Detect which cell encompasses the target text, then output its (X, Y) center coordinate. 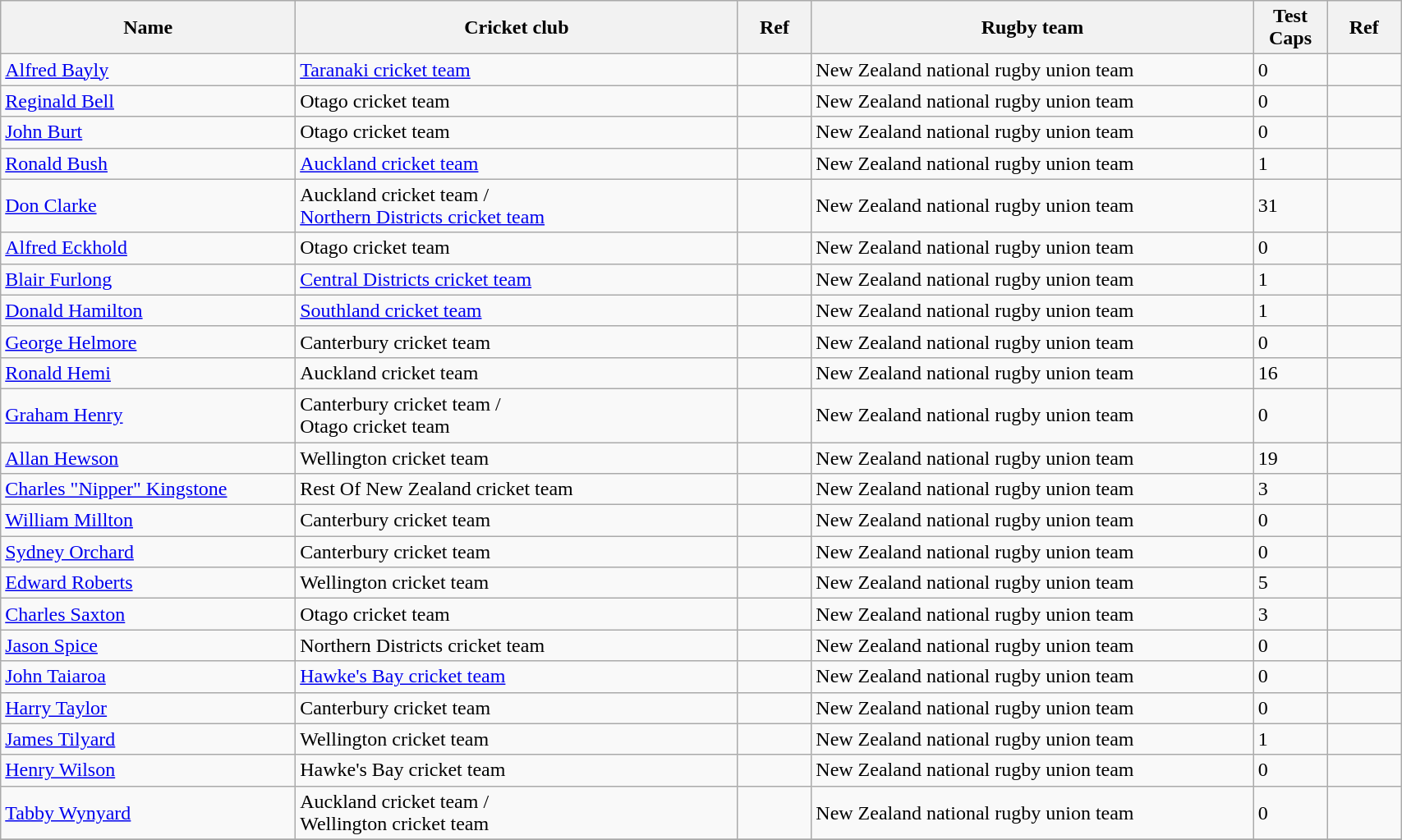
16 (1290, 373)
Donald Hamilton (148, 310)
Southland cricket team (517, 310)
5 (1290, 583)
Jason Spice (148, 645)
Reginald Bell (148, 101)
Auckland cricket team / Wellington cricket team (517, 813)
Allan Hewson (148, 457)
Test Caps (1290, 28)
Rest Of New Zealand cricket team (517, 489)
John Taiaroa (148, 677)
Graham Henry (148, 415)
Auckland cricket team / Northern Districts cricket team (517, 205)
Northern Districts cricket team (517, 645)
Central Districts cricket team (517, 279)
31 (1290, 205)
Canterbury cricket team / Otago cricket team (517, 415)
Name (148, 28)
Harry Taylor (148, 708)
Charles "Nipper" Kingstone (148, 489)
Ronald Bush (148, 163)
Taranaki cricket team (517, 70)
James Tilyard (148, 739)
Henry Wilson (148, 770)
Cricket club (517, 28)
Blair Furlong (148, 279)
Alfred Eckhold (148, 248)
Ronald Hemi (148, 373)
19 (1290, 457)
John Burt (148, 132)
George Helmore (148, 342)
Don Clarke (148, 205)
William Millton (148, 521)
Charles Saxton (148, 614)
Tabby Wynyard (148, 813)
Alfred Bayly (148, 70)
Rugby team (1032, 28)
Sydney Orchard (148, 552)
Edward Roberts (148, 583)
